Provide the [x, y] coordinate of the cell's center where the given text is located.  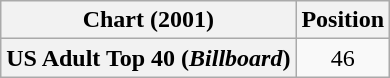
46 [343, 58]
Chart (2001) [148, 20]
US Adult Top 40 (Billboard) [148, 58]
Position [343, 20]
